Locate the cell with the specified text and output its (X, Y) center coordinate. 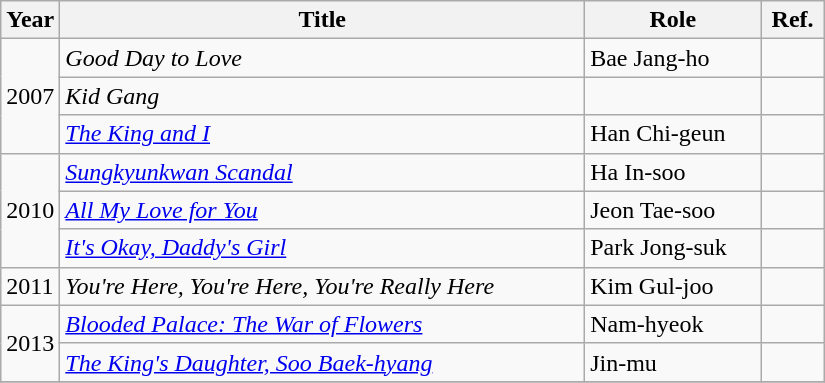
Ref. (792, 20)
Sungkyunkwan Scandal (322, 172)
All My Love for You (322, 210)
Title (322, 20)
Han Chi-geun (673, 134)
Jin-mu (673, 362)
You're Here, You're Here, You're Really Here (322, 286)
Jeon Tae-soo (673, 210)
Year (30, 20)
Kim Gul-joo (673, 286)
The King's Daughter, Soo Baek-hyang (322, 362)
Park Jong-suk (673, 248)
Kid Gang (322, 96)
Nam-hyeok (673, 324)
Good Day to Love (322, 58)
Ha In-soo (673, 172)
It's Okay, Daddy's Girl (322, 248)
2013 (30, 343)
Bae Jang-ho (673, 58)
The King and I (322, 134)
2011 (30, 286)
Role (673, 20)
2007 (30, 96)
Blooded Palace: The War of Flowers (322, 324)
2010 (30, 210)
